Find where the given text appears and provide that cell's center as (x, y) coordinate. 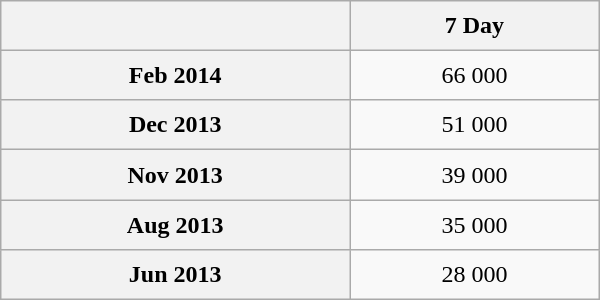
39 000 (475, 175)
28 000 (475, 274)
Jun 2013 (176, 274)
Feb 2014 (176, 75)
Dec 2013 (176, 125)
35 000 (475, 225)
7 Day (475, 26)
51 000 (475, 125)
Nov 2013 (176, 175)
Aug 2013 (176, 225)
66 000 (475, 75)
